Locate the cell with the specified text and output its (X, Y) center coordinate. 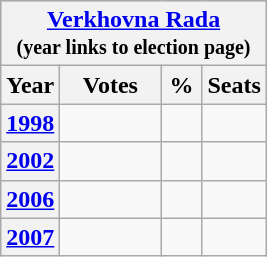
2007 (30, 237)
Seats (234, 85)
% (182, 85)
2006 (30, 199)
Votes (110, 85)
1998 (30, 123)
2002 (30, 161)
Year (30, 85)
Verkhovna Rada(year links to election page) (134, 34)
